Identify which cell holds the provided text, then report its [x, y] central coordinate. 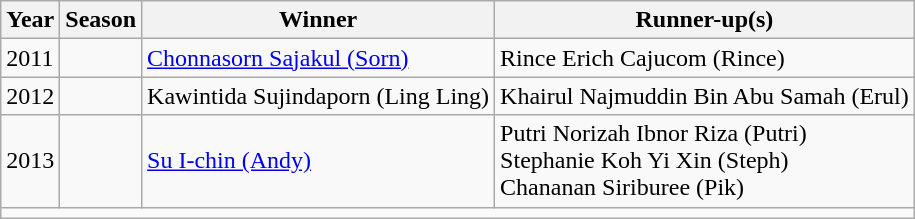
Su I-chin (Andy) [318, 161]
Year [30, 20]
2011 [30, 58]
2012 [30, 96]
Putri Norizah Ibnor Riza (Putri)Stephanie Koh Yi Xin (Steph)Chananan Siriburee (Pik) [705, 161]
Season [101, 20]
Runner-up(s) [705, 20]
Chonnasorn Sajakul (Sorn) [318, 58]
Kawintida Sujindaporn (Ling Ling) [318, 96]
2013 [30, 161]
Khairul Najmuddin Bin Abu Samah (Erul) [705, 96]
Rince Erich Cajucom (Rince) [705, 58]
Winner [318, 20]
